Capture the cell that displays the provided text and extract its [X, Y] central coordinate. 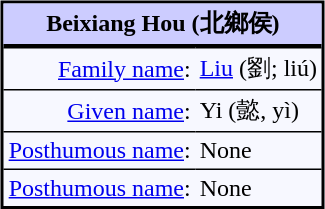
Beixiang Hou (北鄉侯) [162, 26]
Given name: [100, 110]
Family name: [100, 68]
Yi (懿, yì) [258, 110]
Liu (劉; liú) [258, 68]
